Pinpoint the cell where the given text exists, returning its (x, y) midpoint coordinate. 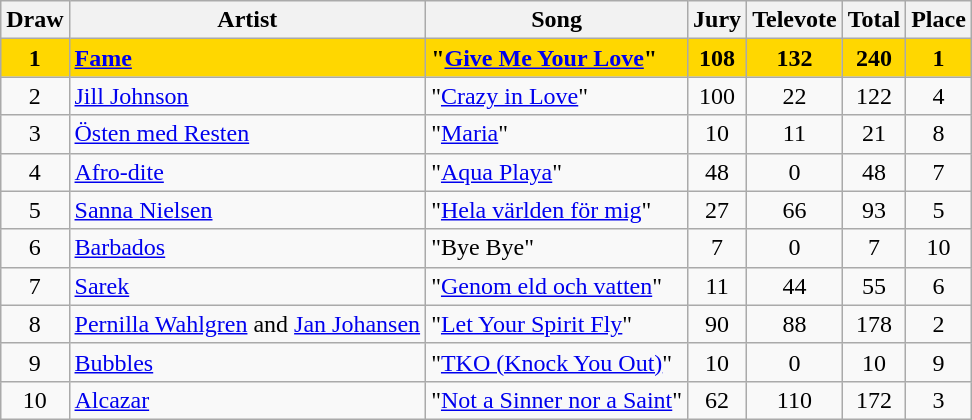
Fame (248, 58)
Televote (794, 20)
88 (794, 324)
Barbados (248, 248)
Afro-dite (248, 172)
27 (718, 210)
"Not a Sinner nor a Saint" (557, 400)
Jill Johnson (248, 96)
21 (874, 134)
"Bye Bye" (557, 248)
108 (718, 58)
93 (874, 210)
Artist (248, 20)
"Crazy in Love" (557, 96)
240 (874, 58)
"Hela världen för mig" (557, 210)
Alcazar (248, 400)
172 (874, 400)
178 (874, 324)
Sarek (248, 286)
Sanna Nielsen (248, 210)
Bubbles (248, 362)
55 (874, 286)
"Let Your Spirit Fly" (557, 324)
122 (874, 96)
62 (718, 400)
66 (794, 210)
Total (874, 20)
Pernilla Wahlgren and Jan Johansen (248, 324)
44 (794, 286)
Draw (35, 20)
100 (718, 96)
110 (794, 400)
Place (939, 20)
"Genom eld och vatten" (557, 286)
90 (718, 324)
"Give Me Your Love" (557, 58)
"Aqua Playa" (557, 172)
132 (794, 58)
Östen med Resten (248, 134)
Jury (718, 20)
"Maria" (557, 134)
22 (794, 96)
"TKO (Knock You Out)" (557, 362)
Song (557, 20)
